Scan for the cell matching the given text and deliver its [X, Y] coordinate at center. 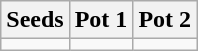
Seeds [35, 20]
Pot 2 [165, 20]
Pot 1 [101, 20]
